Pinpoint the cell where the given text exists, returning its (X, Y) midpoint coordinate. 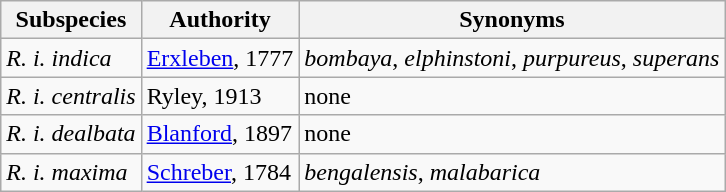
Blanford, 1897 (220, 134)
Subspecies (71, 20)
Erxleben, 1777 (220, 58)
Schreber, 1784 (220, 172)
R. i. maxima (71, 172)
R. i. dealbata (71, 134)
Synonyms (512, 20)
Ryley, 1913 (220, 96)
R. i. indica (71, 58)
bengalensis, malabarica (512, 172)
Authority (220, 20)
R. i. centralis (71, 96)
bombaya, elphinstoni, purpureus, superans (512, 58)
